Find where the given text appears and provide that cell's center as [X, Y] coordinate. 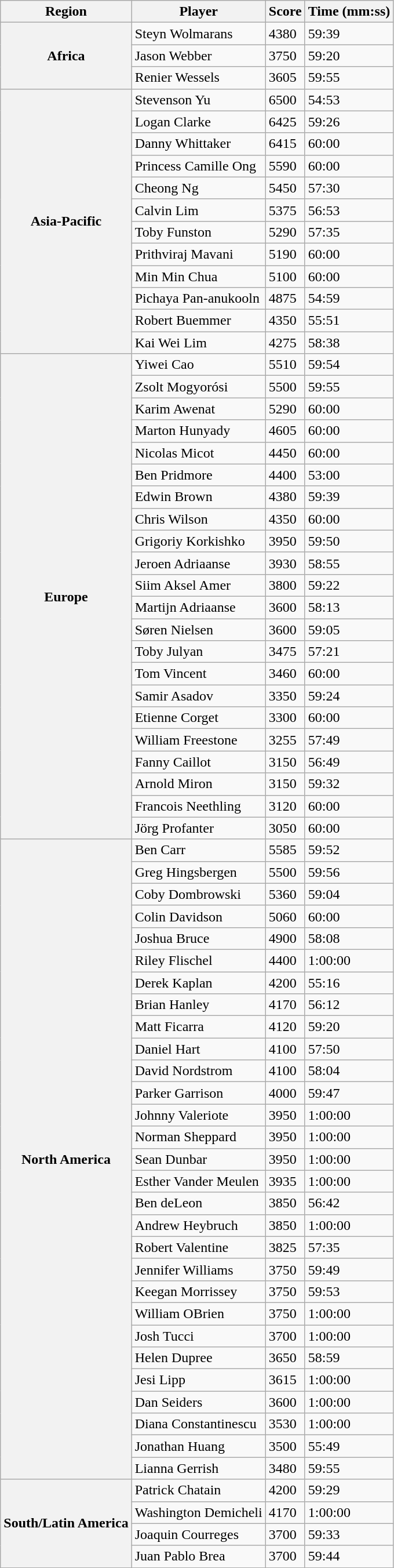
Siim Aksel Amer [198, 585]
Yiwei Cao [198, 365]
58:04 [349, 1071]
Edwin Brown [198, 497]
Steyn Wolmarans [198, 34]
59:33 [349, 1534]
59:26 [349, 122]
55:16 [349, 983]
3350 [285, 696]
Josh Tucci [198, 1335]
Keegan Morrissey [198, 1291]
Derek Kaplan [198, 983]
Helen Dupree [198, 1358]
57:30 [349, 188]
3480 [285, 1468]
5590 [285, 166]
57:21 [349, 652]
57:50 [349, 1049]
Toby Julyan [198, 652]
Joaquin Courreges [198, 1534]
Joshua Bruce [198, 938]
Renier Wessels [198, 78]
Europe [66, 596]
59:04 [349, 894]
58:59 [349, 1358]
Francois Neethling [198, 806]
Washington Demicheli [198, 1512]
4450 [285, 453]
57:49 [349, 740]
Player [198, 12]
Arnold Miron [198, 784]
William Freestone [198, 740]
58:38 [349, 343]
Diana Constantinescu [198, 1424]
Matt Ficarra [198, 1027]
Colin Davidson [198, 916]
Sean Dunbar [198, 1159]
Zsolt Mogyorósi [198, 387]
Africa [66, 56]
Chris Wilson [198, 519]
56:53 [349, 210]
Region [66, 12]
5060 [285, 916]
Jennifer Williams [198, 1269]
David Nordstrom [198, 1071]
4900 [285, 938]
3615 [285, 1380]
6500 [285, 100]
Marton Hunyady [198, 431]
Patrick Chatain [198, 1490]
Jonathan Huang [198, 1446]
Calvin Lim [198, 210]
3500 [285, 1446]
56:42 [349, 1203]
4605 [285, 431]
3050 [285, 828]
Ben Pridmore [198, 475]
Parker Garrison [198, 1093]
Andrew Heybruch [198, 1225]
Jörg Profanter [198, 828]
6425 [285, 122]
59:05 [349, 629]
Ben Carr [198, 850]
South/Latin America [66, 1523]
Riley Flischel [198, 960]
Robert Valentine [198, 1247]
Brian Hanley [198, 1005]
59:47 [349, 1093]
3935 [285, 1181]
55:51 [349, 321]
3800 [285, 585]
Ben deLeon [198, 1203]
58:55 [349, 563]
5190 [285, 254]
59:22 [349, 585]
Greg Hingsbergen [198, 872]
Cheong Ng [198, 188]
59:54 [349, 365]
5585 [285, 850]
4000 [285, 1093]
59:29 [349, 1490]
59:53 [349, 1291]
59:52 [349, 850]
3475 [285, 652]
55:49 [349, 1446]
Prithviraj Mavani [198, 254]
North America [66, 1159]
Johnny Valeriote [198, 1115]
Dan Seiders [198, 1402]
Pichaya Pan-anukooln [198, 299]
3120 [285, 806]
56:12 [349, 1005]
59:56 [349, 872]
Fanny Caillot [198, 762]
56:49 [349, 762]
3825 [285, 1247]
Kai Wei Lim [198, 343]
59:49 [349, 1269]
Danny Whittaker [198, 144]
Time (mm:ss) [349, 12]
5360 [285, 894]
Robert Buemmer [198, 321]
Søren Nielsen [198, 629]
3255 [285, 740]
Stevenson Yu [198, 100]
5510 [285, 365]
59:24 [349, 696]
3530 [285, 1424]
Logan Clarke [198, 122]
Daniel Hart [198, 1049]
William OBrien [198, 1313]
Coby Dombrowski [198, 894]
Etienne Corget [198, 718]
Princess Camille Ong [198, 166]
Samir Asadov [198, 696]
Jesi Lipp [198, 1380]
3930 [285, 563]
Esther Vander Meulen [198, 1181]
58:08 [349, 938]
Toby Funston [198, 232]
Jeroen Adriaanse [198, 563]
5450 [285, 188]
6415 [285, 144]
4275 [285, 343]
3650 [285, 1358]
54:59 [349, 299]
3605 [285, 78]
5375 [285, 210]
Asia-Pacific [66, 222]
4120 [285, 1027]
3460 [285, 674]
Jason Webber [198, 56]
58:13 [349, 607]
Martijn Adriaanse [198, 607]
4875 [285, 299]
5100 [285, 277]
53:00 [349, 475]
Tom Vincent [198, 674]
59:32 [349, 784]
Norman Sheppard [198, 1137]
59:50 [349, 541]
Juan Pablo Brea [198, 1556]
Lianna Gerrish [198, 1468]
Min Min Chua [198, 277]
Nicolas Micot [198, 453]
59:44 [349, 1556]
Karim Awenat [198, 409]
Grigoriy Korkishko [198, 541]
54:53 [349, 100]
Score [285, 12]
3300 [285, 718]
